Return [X, Y] of the center of cell containing provided text 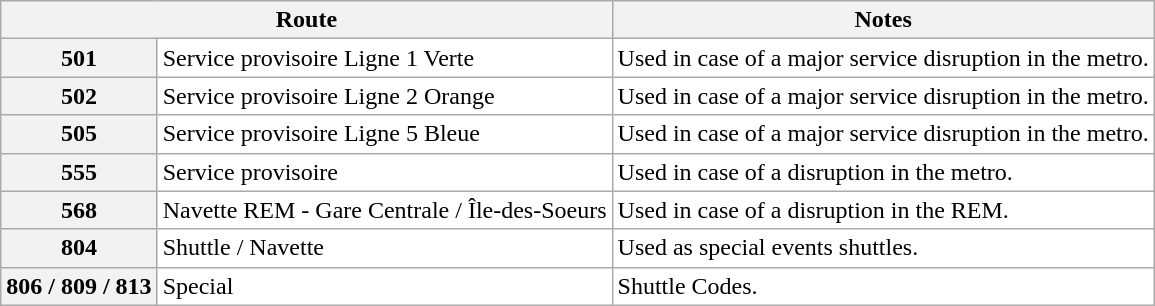
Route [306, 20]
505 [79, 134]
501 [79, 58]
Notes [883, 20]
568 [79, 210]
Service provisoire Ligne 1 Verte [384, 58]
Service provisoire [384, 172]
806 / 809 / 813 [79, 286]
Shuttle / Navette [384, 248]
Shuttle Codes. [883, 286]
502 [79, 96]
Used in case of a disruption in the REM. [883, 210]
Service provisoire Ligne 2 Orange [384, 96]
555 [79, 172]
Used as special events shuttles. [883, 248]
Used in case of a disruption in the metro. [883, 172]
804 [79, 248]
Special [384, 286]
Navette REM - Gare Centrale / Île-des-Soeurs [384, 210]
Service provisoire Ligne 5 Bleue [384, 134]
